Identify which cell holds the provided text, then report its [X, Y] central coordinate. 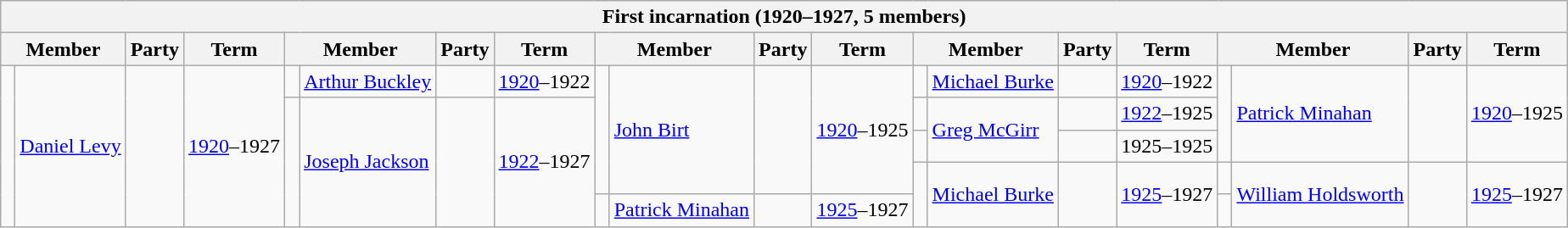
1922–1927 [545, 162]
1922–1925 [1168, 114]
Joseph Jackson [368, 162]
William Holdsworth [1320, 194]
First incarnation (1920–1927, 5 members) [784, 17]
Arthur Buckley [368, 81]
Greg McGirr [993, 130]
Daniel Levy [70, 146]
1925–1925 [1168, 146]
1920–1927 [234, 146]
John Birt [681, 130]
